From the cell containing the given text, extract its center point as (x, y) coordinate. 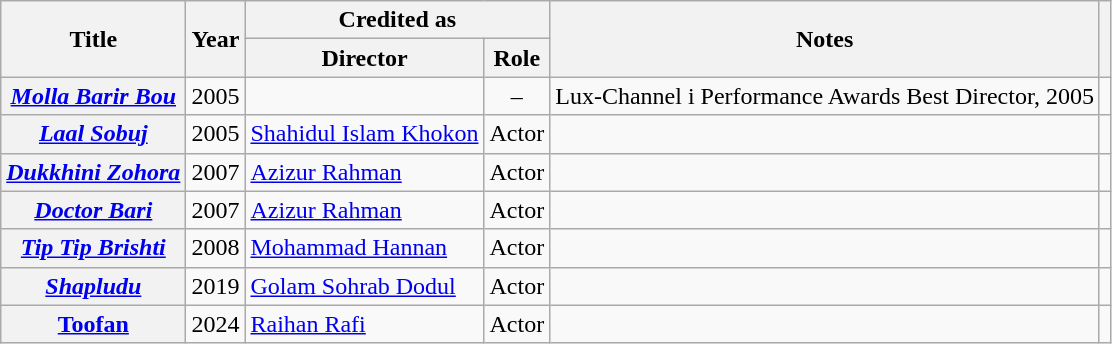
– (517, 96)
2019 (216, 286)
Title (94, 39)
Year (216, 39)
Lux-Channel i Performance Awards Best Director, 2005 (825, 96)
Toofan (94, 324)
Laal Sobuj (94, 134)
2008 (216, 248)
Credited as (398, 20)
Role (517, 58)
Doctor Bari (94, 210)
2024 (216, 324)
Director (364, 58)
Shapludu (94, 286)
Shahidul Islam Khokon (364, 134)
Raihan Rafi (364, 324)
Tip Tip Brishti (94, 248)
Golam Sohrab Dodul (364, 286)
Mohammad Hannan (364, 248)
Dukkhini Zohora (94, 172)
Notes (825, 39)
Molla Barir Bou (94, 96)
